Return the [X, Y] coordinate for the center point of the cell that contains the specified text.  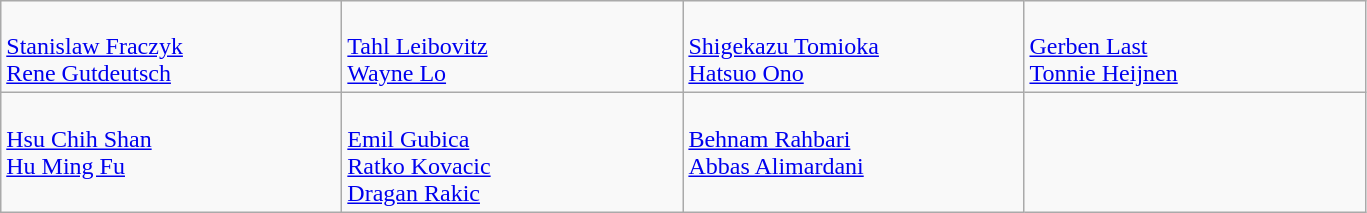
Hsu Chih ShanHu Ming Fu [172, 152]
Gerben LastTonnie Heijnen [1194, 47]
Behnam RahbariAbbas Alimardani [854, 152]
Tahl LeibovitzWayne Lo [512, 47]
Stanislaw FraczykRene Gutdeutsch [172, 47]
Shigekazu TomiokaHatsuo Ono [854, 47]
Emil GubicaRatko KovacicDragan Rakic [512, 152]
